Determine the [X, Y] coordinate at the center of the cell enclosing the given text.  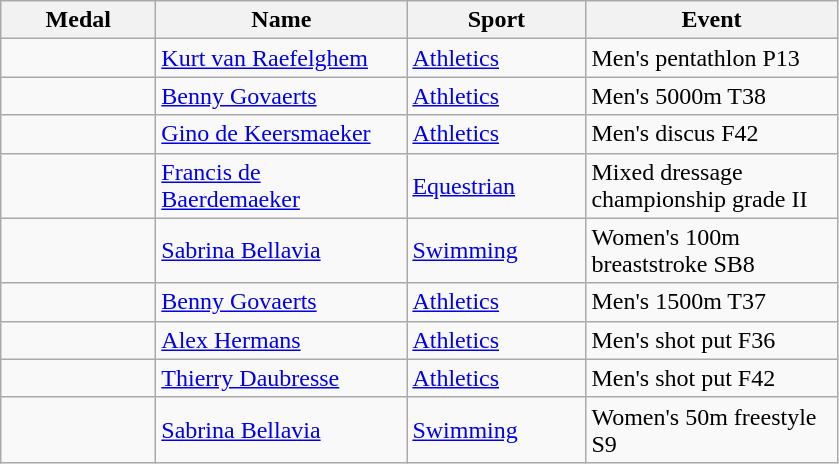
Men's discus F42 [712, 134]
Mixed dressage championship grade II [712, 186]
Equestrian [496, 186]
Men's 1500m T37 [712, 302]
Medal [78, 20]
Men's 5000m T38 [712, 96]
Kurt van Raefelghem [282, 58]
Gino de Keersmaeker [282, 134]
Alex Hermans [282, 340]
Event [712, 20]
Men's shot put F36 [712, 340]
Sport [496, 20]
Name [282, 20]
Women's 50m freestyle S9 [712, 430]
Women's 100m breaststroke SB8 [712, 250]
Thierry Daubresse [282, 378]
Men's shot put F42 [712, 378]
Men's pentathlon P13 [712, 58]
Francis de Baerdemaeker [282, 186]
